Pinpoint the cell where the given text exists, returning its [X, Y] midpoint coordinate. 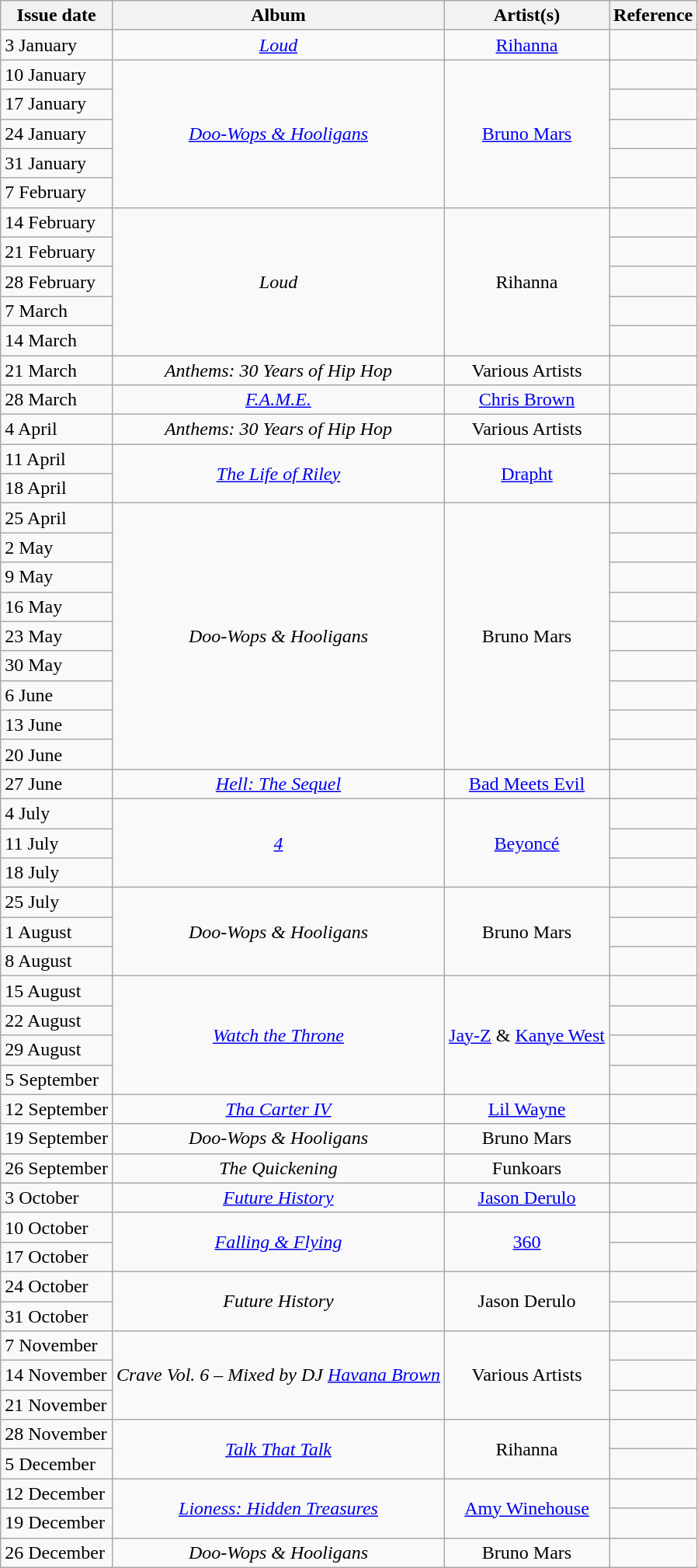
Drapht [527, 474]
4 April [57, 429]
7 March [57, 311]
16 May [57, 607]
Bad Meets Evil [527, 784]
8 August [57, 961]
2 May [57, 548]
Jay-Z & Kanye West [527, 1035]
18 April [57, 488]
Watch the Throne [278, 1035]
The Life of Riley [278, 474]
3 October [57, 1198]
Album [278, 16]
27 June [57, 784]
360 [527, 1242]
29 August [57, 1050]
Talk That Talk [278, 1449]
4 July [57, 813]
Beyoncé [527, 843]
4 [278, 843]
Hell: The Sequel [278, 784]
24 October [57, 1286]
5 September [57, 1080]
26 December [57, 1552]
25 April [57, 518]
Crave Vol. 6 – Mixed by DJ Havana Brown [278, 1375]
Lil Wayne [527, 1109]
23 May [57, 636]
14 November [57, 1375]
10 January [57, 75]
12 September [57, 1109]
11 April [57, 459]
Chris Brown [527, 400]
25 July [57, 902]
1 August [57, 932]
18 July [57, 873]
15 August [57, 991]
14 March [57, 340]
26 September [57, 1168]
19 December [57, 1523]
Funkoars [527, 1168]
Lioness: Hidden Treasures [278, 1508]
The Quickening [278, 1168]
Tha Carter IV [278, 1109]
31 January [57, 163]
24 January [57, 134]
20 June [57, 754]
28 November [57, 1434]
31 October [57, 1316]
30 May [57, 666]
21 March [57, 370]
Artist(s) [527, 16]
Amy Winehouse [527, 1508]
13 June [57, 725]
Reference [654, 16]
19 September [57, 1139]
Falling & Flying [278, 1242]
28 March [57, 400]
5 December [57, 1464]
17 October [57, 1257]
7 February [57, 193]
F.A.M.E. [278, 400]
14 February [57, 222]
12 December [57, 1493]
11 July [57, 843]
3 January [57, 45]
28 February [57, 281]
21 February [57, 252]
9 May [57, 577]
21 November [57, 1405]
10 October [57, 1227]
6 June [57, 695]
22 August [57, 1020]
Issue date [57, 16]
17 January [57, 104]
7 November [57, 1346]
